Extract the [x, y] coordinate from the center of the cell holding the provided text.  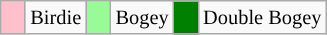
Birdie [56, 17]
Bogey [142, 17]
Double Bogey [262, 17]
